Return (x, y) of the center of cell containing provided text 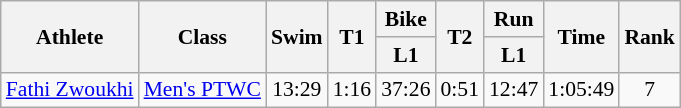
37:26 (406, 90)
0:51 (460, 90)
Class (202, 36)
Swim (297, 36)
Rank (650, 36)
T2 (460, 36)
1:05:49 (581, 90)
Men's PTWC (202, 90)
13:29 (297, 90)
1:16 (352, 90)
7 (650, 90)
Athlete (70, 36)
12:47 (514, 90)
Fathi Zwoukhi (70, 90)
Run (514, 19)
Bike (406, 19)
T1 (352, 36)
Time (581, 36)
